Return the [X, Y] coordinate for the center point of the cell that contains the specified text.  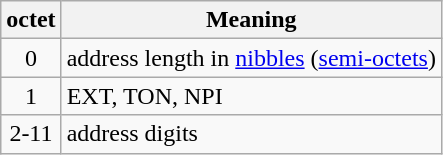
0 [31, 58]
1 [31, 96]
address length in nibbles (semi-octets) [251, 58]
EXT, TON, NPI [251, 96]
2-11 [31, 134]
octet [31, 20]
address digits [251, 134]
Meaning [251, 20]
